Extract the [X, Y] coordinate from the center of the cell holding the provided text.  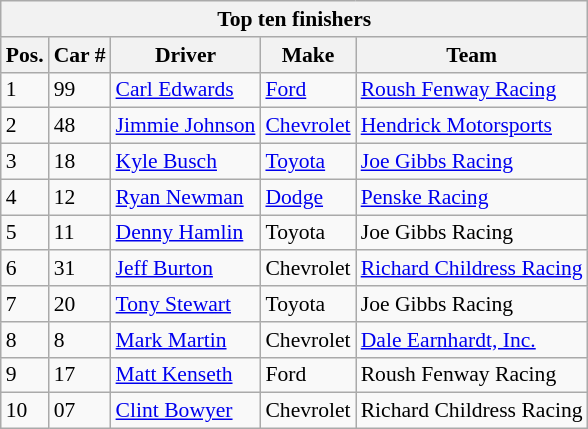
1 [25, 90]
7 [25, 304]
Dale Earnhardt, Inc. [472, 340]
20 [80, 304]
Hendrick Motorsports [472, 126]
2 [25, 126]
Clint Bowyer [186, 411]
48 [80, 126]
Top ten finishers [294, 19]
12 [80, 197]
Penske Racing [472, 197]
Carl Edwards [186, 90]
10 [25, 411]
18 [80, 162]
4 [25, 197]
Team [472, 55]
11 [80, 233]
Jimmie Johnson [186, 126]
Mark Martin [186, 340]
31 [80, 269]
9 [25, 375]
5 [25, 233]
Car # [80, 55]
Ryan Newman [186, 197]
Make [308, 55]
Jeff Burton [186, 269]
Tony Stewart [186, 304]
Denny Hamlin [186, 233]
Driver [186, 55]
07 [80, 411]
99 [80, 90]
Matt Kenseth [186, 375]
Kyle Busch [186, 162]
Pos. [25, 55]
17 [80, 375]
Dodge [308, 197]
6 [25, 269]
3 [25, 162]
